Search for the cell housing the specified text and yield its [X, Y] center coordinate. 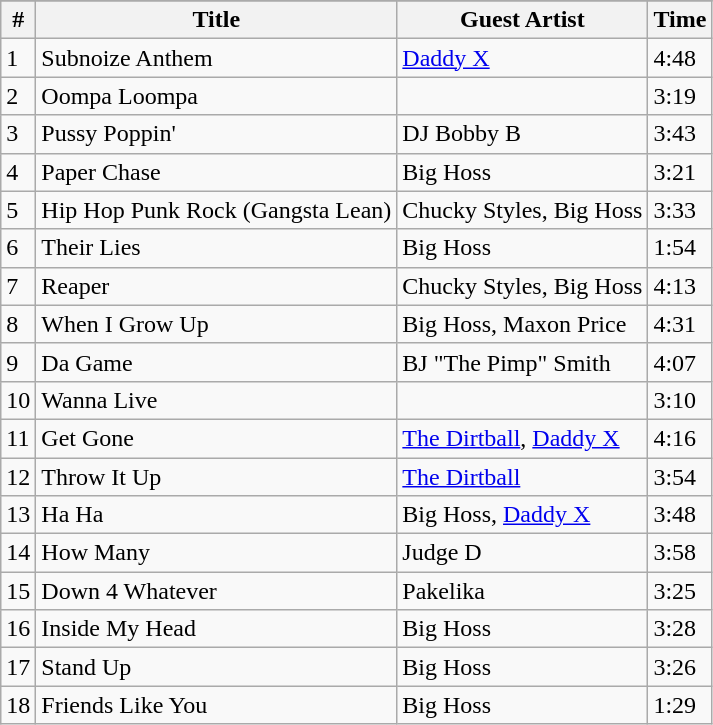
Big Hoss, Maxon Price [522, 324]
Pussy Poppin' [216, 134]
# [18, 20]
Time [680, 20]
3:26 [680, 667]
12 [18, 477]
Ha Ha [216, 515]
3:10 [680, 400]
17 [18, 667]
3:43 [680, 134]
Down 4 Whatever [216, 591]
Title [216, 20]
16 [18, 629]
8 [18, 324]
1:54 [680, 248]
3:33 [680, 210]
4:16 [680, 438]
13 [18, 515]
Inside My Head [216, 629]
7 [18, 286]
11 [18, 438]
3:48 [680, 515]
Their Lies [216, 248]
4:31 [680, 324]
When I Grow Up [216, 324]
Big Hoss, Daddy X [522, 515]
BJ "The Pimp" Smith [522, 362]
9 [18, 362]
The Dirtball, Daddy X [522, 438]
Friends Like You [216, 705]
18 [18, 705]
Get Gone [216, 438]
1:29 [680, 705]
Daddy X [522, 58]
4:13 [680, 286]
3:19 [680, 96]
3 [18, 134]
4 [18, 172]
Judge D [522, 553]
4:07 [680, 362]
10 [18, 400]
Guest Artist [522, 20]
Pakelika [522, 591]
Hip Hop Punk Rock (Gangsta Lean) [216, 210]
4:48 [680, 58]
5 [18, 210]
Subnoize Anthem [216, 58]
Da Game [216, 362]
3:25 [680, 591]
Throw It Up [216, 477]
Wanna Live [216, 400]
3:28 [680, 629]
3:54 [680, 477]
Stand Up [216, 667]
3:58 [680, 553]
How Many [216, 553]
14 [18, 553]
DJ Bobby B [522, 134]
1 [18, 58]
2 [18, 96]
Paper Chase [216, 172]
Reaper [216, 286]
Oompa Loompa [216, 96]
15 [18, 591]
3:21 [680, 172]
6 [18, 248]
The Dirtball [522, 477]
